Determine the [x, y] coordinate at the center of the cell enclosing the given text.  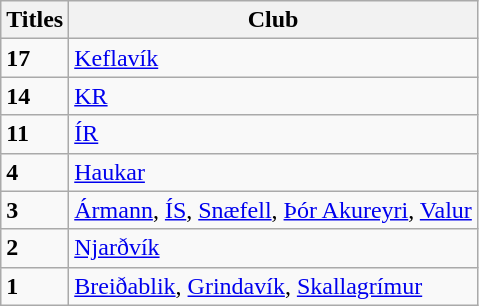
1 [35, 286]
Keflavík [274, 58]
Njarðvík [274, 248]
KR [274, 96]
Breiðablik, Grindavík, Skallagrímur [274, 286]
Ármann, ÍS, Snæfell, Þór Akureyri, Valur [274, 210]
14 [35, 96]
2 [35, 248]
Haukar [274, 172]
17 [35, 58]
Titles [35, 20]
4 [35, 172]
Club [274, 20]
11 [35, 134]
ÍR [274, 134]
3 [35, 210]
